Return [x, y] of the center of cell containing provided text 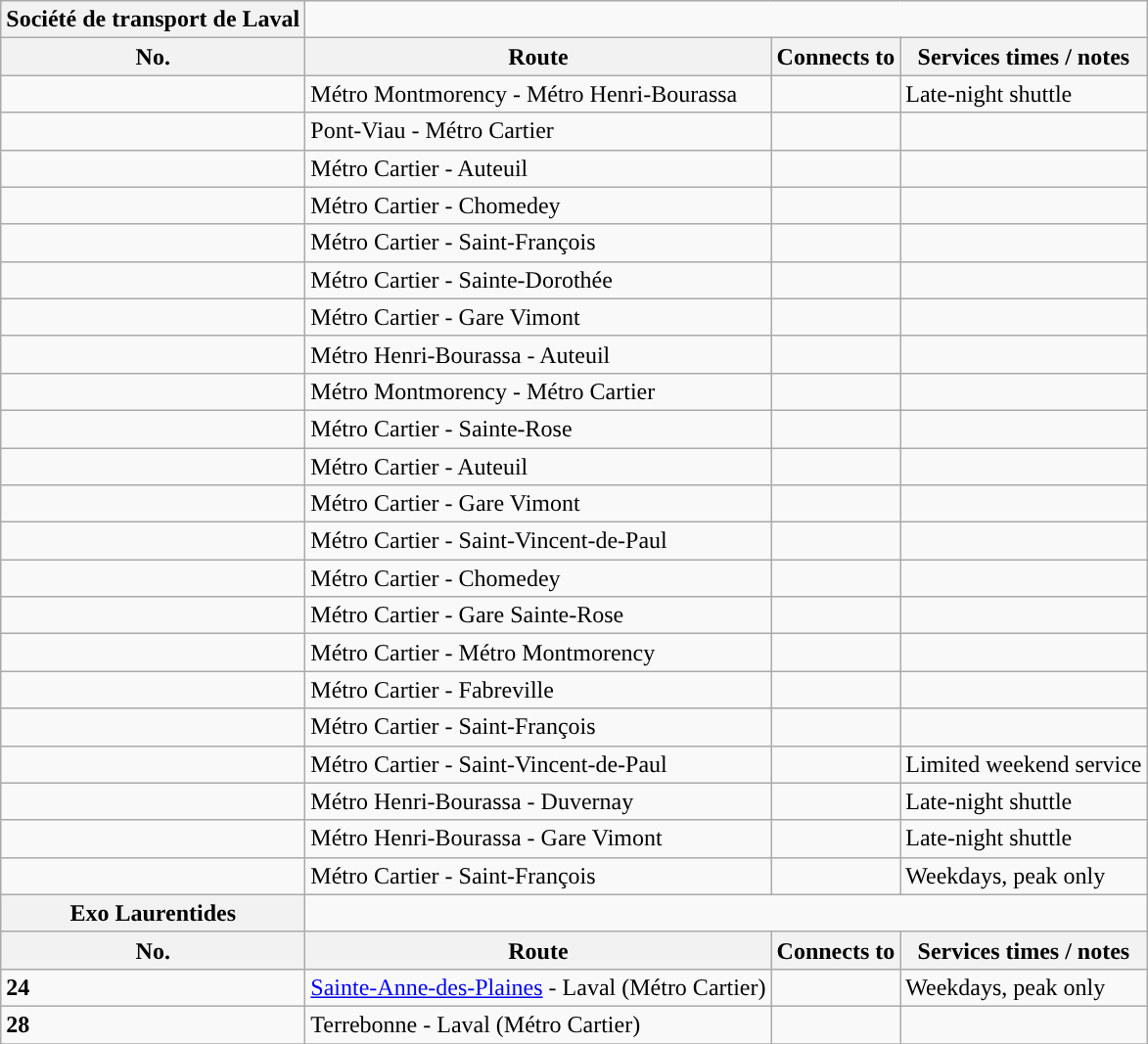
Métro Cartier - Métro Montmorency [538, 653]
Métro Cartier - Gare Sainte-Rose [538, 615]
Métro Cartier - Sainte-Rose [538, 429]
Métro Henri-Bourassa - Auteuil [538, 354]
Métro Henri-Bourassa - Gare Vimont [538, 839]
Limited weekend service [1024, 764]
24 [153, 987]
Société de transport de Laval [153, 20]
28 [153, 1024]
Métro Montmorency - Métro Cartier [538, 391]
Métro Montmorency - Métro Henri-Bourassa [538, 94]
Métro Henri-Bourassa - Duvernay [538, 801]
Métro Cartier - Fabreville [538, 690]
Terrebonne - Laval (Métro Cartier) [538, 1024]
Métro Cartier - Sainte-Dorothée [538, 280]
Sainte-Anne-des-Plaines - Laval (Métro Cartier) [538, 987]
Exo Laurentides [153, 913]
Pont-Viau - Métro Cartier [538, 131]
